Determine the [X, Y] coordinate at the center of the cell enclosing the given text.  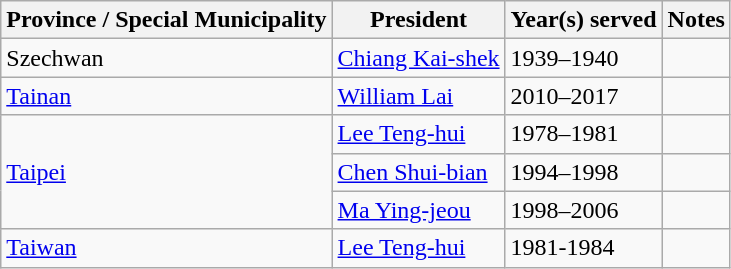
William Lai [418, 96]
Taipei [166, 172]
2010–2017 [584, 96]
1939–1940 [584, 58]
President [418, 20]
Notes [696, 20]
Tainan [166, 96]
Chiang Kai-shek [418, 58]
Szechwan [166, 58]
Ma Ying-jeou [418, 210]
Year(s) served [584, 20]
1978–1981 [584, 134]
1994–1998 [584, 172]
Province / Special Municipality [166, 20]
1981-1984 [584, 248]
1998–2006 [584, 210]
Chen Shui-bian [418, 172]
Taiwan [166, 248]
